Search for the cell housing the specified text and yield its (x, y) center coordinate. 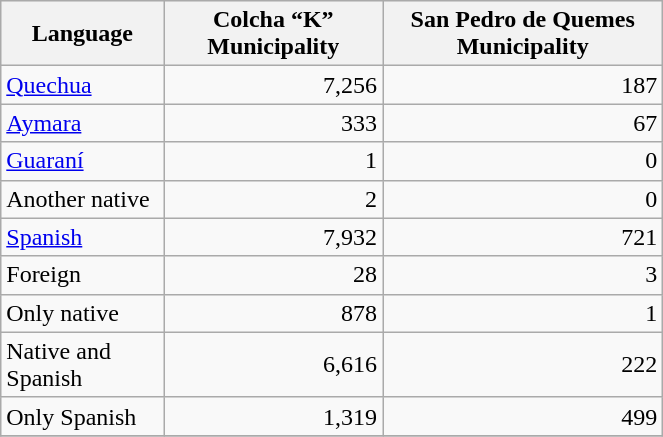
Only native (82, 313)
Quechua (82, 85)
6,616 (274, 364)
1,319 (274, 416)
Only Spanish (82, 416)
San Pedro de Quemes Municipality (523, 34)
28 (274, 275)
Spanish (82, 237)
Foreign (82, 275)
499 (523, 416)
2 (274, 199)
7,256 (274, 85)
7,932 (274, 237)
222 (523, 364)
Aymara (82, 123)
187 (523, 85)
Native and Spanish (82, 364)
721 (523, 237)
3 (523, 275)
67 (523, 123)
333 (274, 123)
878 (274, 313)
Colcha “K” Municipality (274, 34)
Guaraní (82, 161)
Language (82, 34)
Another native (82, 199)
